Determine the [x, y] coordinate at the center of the cell enclosing the given text.  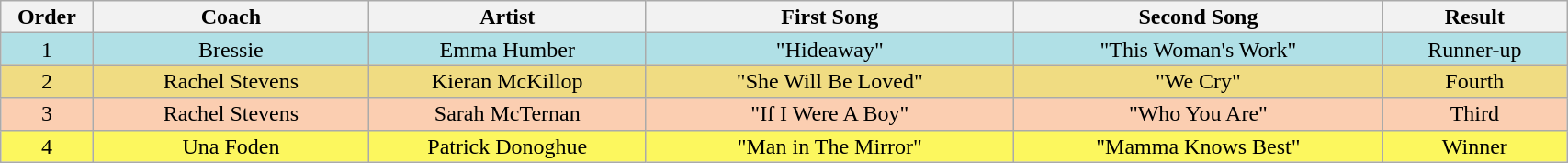
Result [1475, 17]
Una Foden [231, 146]
"Who You Are" [1198, 114]
2 [47, 81]
First Song [830, 17]
3 [47, 114]
Emma Humber [507, 50]
Runner-up [1475, 50]
"This Woman's Work" [1198, 50]
Second Song [1198, 17]
Artist [507, 17]
Third [1475, 114]
"We Cry" [1198, 81]
4 [47, 146]
"Hideaway" [830, 50]
1 [47, 50]
"She Will Be Loved" [830, 81]
"Mamma Knows Best" [1198, 146]
Bressie [231, 50]
Fourth [1475, 81]
Patrick Donoghue [507, 146]
Winner [1475, 146]
Coach [231, 17]
Sarah McTernan [507, 114]
Kieran McKillop [507, 81]
"If I Were A Boy" [830, 114]
Order [47, 17]
"Man in The Mirror" [830, 146]
